Return the (x, y) coordinate for the center point of the cell that contains the specified text.  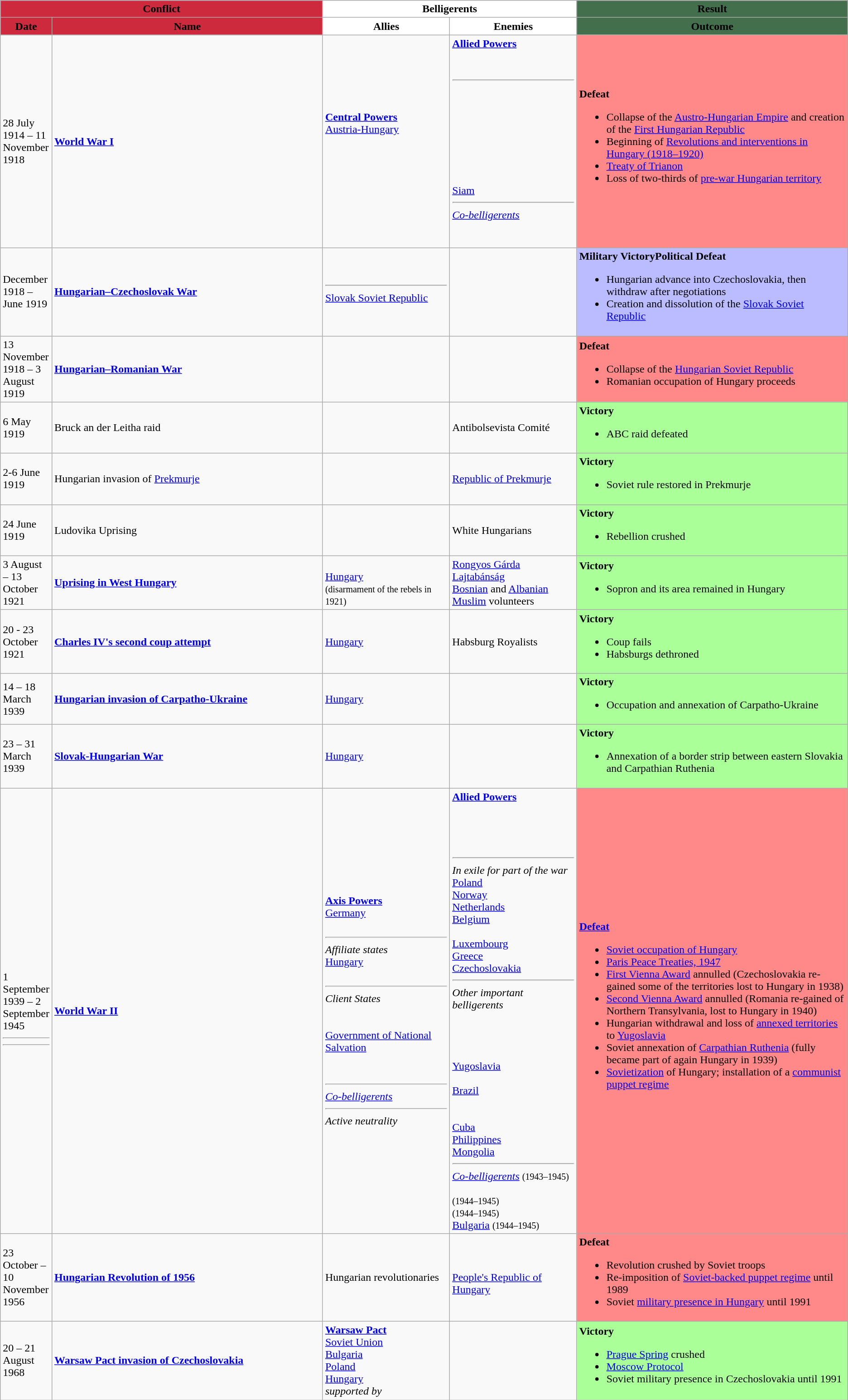
Hungarian–Czechoslovak War (187, 292)
Central Powers Austria-Hungary (386, 141)
Hungary(disarmament of the rebels in 1921) (386, 583)
24 June 1919 (26, 530)
23 October – 10 November 1956 (26, 1278)
World War I (187, 141)
Hungarian–Romanian War (187, 369)
Antibolsevista Comité (513, 428)
Warsaw Pact invasion of Czechoslovakia (187, 1361)
Habsburg Royalists (513, 641)
Allies (386, 26)
Enemies (513, 26)
Allied Powers Siam Co-belligerents (513, 141)
DefeatCollapse of the Hungarian Soviet RepublicRomanian occupation of Hungary proceeds (712, 369)
Uprising in West Hungary (187, 583)
Date (26, 26)
VictoryOccupation and annexation of Carpatho-Ukraine (712, 699)
VictorySoviet rule restored in Prekmurje (712, 479)
20 – 21 August 1968 (26, 1361)
VictorySopron and its area remained in Hungary (712, 583)
Republic of Prekmurje (513, 479)
Outcome (712, 26)
White Hungarians (513, 530)
28 July 1914 – 11 November 1918 (26, 141)
20 - 23 October 1921 (26, 641)
Slovak-Hungarian War (187, 756)
1 September 1939 – 2 September 1945 (26, 1011)
Charles IV's second coup attempt (187, 641)
December 1918 – June 1919 (26, 292)
13 November 1918 – 3 August 1919 (26, 369)
Bruck an der Leitha raid (187, 428)
World War II (187, 1011)
Belligerents (449, 9)
Axis Powers Germany Affiliate states Hungary Client States Government of National Salvation Co-belligerents Active neutrality (386, 1011)
People's Republic of Hungary (513, 1278)
3 August – 13 October 1921 (26, 583)
2-6 June 1919 (26, 479)
Slovak Soviet Republic (386, 292)
VictoryAnnexation of a border strip between eastern Slovakia and Carpathian Ruthenia (712, 756)
Name (187, 26)
VictoryCoup failsHabsburgs dethroned (712, 641)
Hungarian revolutionaries (386, 1278)
VictoryABC raid defeated (712, 428)
Warsaw Pact Soviet Union Bulgaria Poland Hungarysupported by (386, 1361)
DefeatRevolution crushed by Soviet troopsRe-imposition of Soviet-backed puppet regime until 1989Soviet military presence in Hungary until 1991 (712, 1278)
VictoryRebellion crushed (712, 530)
Ludovika Uprising (187, 530)
Rongyos Gárda Lajtabánság Bosnian and Albanian Muslim volunteers (513, 583)
VictoryPrague Spring crushedMoscow ProtocolSoviet military presence in Czechoslovakia until 1991 (712, 1361)
Hungarian Revolution of 1956 (187, 1278)
Hungarian invasion of Carpatho-Ukraine (187, 699)
23 – 31 March 1939 (26, 756)
Hungarian invasion of Prekmurje (187, 479)
6 May 1919 (26, 428)
Result (712, 9)
Conflict (162, 9)
14 – 18 March 1939 (26, 699)
